Return (x, y) of the center of cell containing provided text 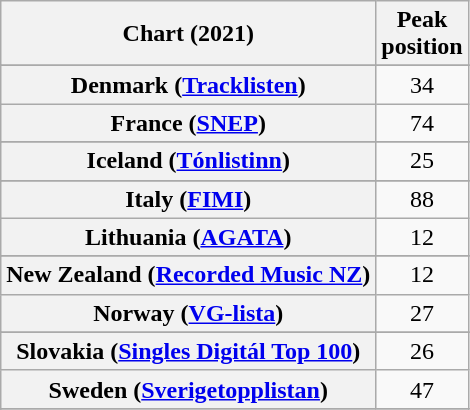
Norway (VG-lista) (188, 313)
27 (422, 313)
34 (422, 85)
Slovakia (Singles Digitál Top 100) (188, 351)
Sweden (Sverigetopplistan) (188, 389)
Iceland (Tónlistinn) (188, 161)
Italy (FIMI) (188, 199)
New Zealand (Recorded Music NZ) (188, 275)
Chart (2021) (188, 34)
47 (422, 389)
25 (422, 161)
France (SNEP) (188, 123)
26 (422, 351)
88 (422, 199)
74 (422, 123)
Lithuania (AGATA) (188, 237)
Denmark (Tracklisten) (188, 85)
Peakposition (422, 34)
